Search for the cell housing the specified text and yield its [X, Y] center coordinate. 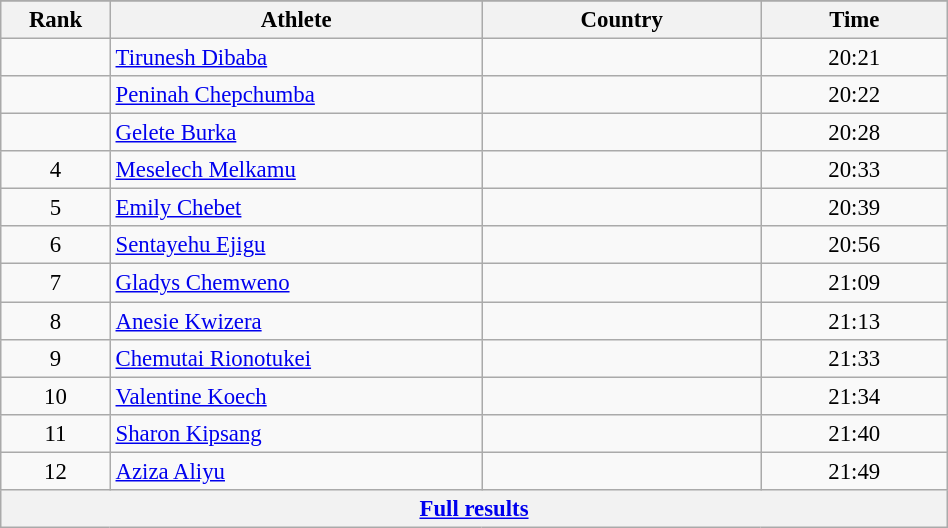
9 [56, 358]
21:49 [854, 471]
Athlete [296, 20]
10 [56, 396]
Time [854, 20]
6 [56, 245]
8 [56, 321]
Anesie Kwizera [296, 321]
5 [56, 208]
Meselech Melkamu [296, 170]
Emily Chebet [296, 208]
Full results [474, 509]
4 [56, 170]
Sharon Kipsang [296, 433]
Sentayehu Ejigu [296, 245]
Aziza Aliyu [296, 471]
20:39 [854, 208]
11 [56, 433]
20:21 [854, 58]
20:33 [854, 170]
21:33 [854, 358]
12 [56, 471]
Rank [56, 20]
Peninah Chepchumba [296, 95]
Gladys Chemweno [296, 283]
Country [622, 20]
21:40 [854, 433]
20:22 [854, 95]
21:13 [854, 321]
Chemutai Rionotukei [296, 358]
Tirunesh Dibaba [296, 58]
21:09 [854, 283]
7 [56, 283]
Valentine Koech [296, 396]
21:34 [854, 396]
Gelete Burka [296, 133]
20:56 [854, 245]
20:28 [854, 133]
